Scan for the cell matching the given text and deliver its [X, Y] coordinate at center. 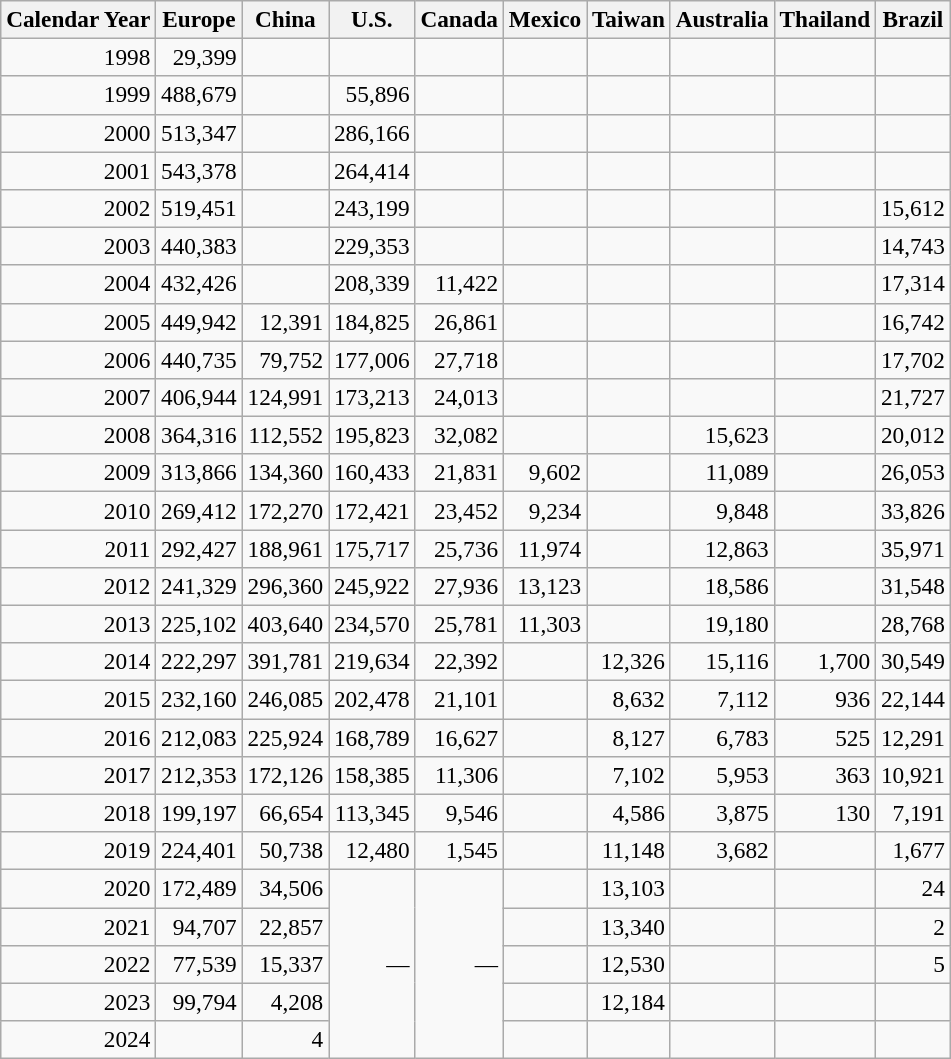
202,478 [372, 699]
21,831 [459, 473]
172,489 [199, 888]
9,602 [544, 473]
313,866 [199, 473]
12,391 [285, 322]
9,234 [544, 510]
11,148 [629, 850]
22,144 [912, 699]
158,385 [372, 775]
9,546 [459, 813]
2 [912, 926]
Canada [459, 19]
15,337 [285, 964]
77,539 [199, 964]
488,679 [199, 95]
432,426 [199, 284]
113,345 [372, 813]
525 [824, 737]
406,944 [199, 397]
363 [824, 775]
66,654 [285, 813]
79,752 [285, 359]
229,353 [372, 246]
195,823 [372, 435]
2021 [78, 926]
177,006 [372, 359]
12,530 [629, 964]
13,340 [629, 926]
Australia [722, 19]
2007 [78, 397]
2017 [78, 775]
99,794 [199, 1002]
286,166 [372, 133]
212,083 [199, 737]
16,627 [459, 737]
35,971 [912, 548]
2023 [78, 1002]
2005 [78, 322]
Brazil [912, 19]
2016 [78, 737]
3,682 [722, 850]
27,936 [459, 586]
241,329 [199, 586]
13,123 [544, 586]
2003 [78, 246]
219,634 [372, 662]
134,360 [285, 473]
28,768 [912, 624]
296,360 [285, 586]
11,422 [459, 284]
184,825 [372, 322]
519,451 [199, 208]
30,549 [912, 662]
364,316 [199, 435]
2024 [78, 1039]
50,738 [285, 850]
2009 [78, 473]
13,103 [629, 888]
440,735 [199, 359]
5 [912, 964]
208,339 [372, 284]
2012 [78, 586]
31,548 [912, 586]
245,922 [372, 586]
269,412 [199, 510]
11,306 [459, 775]
2000 [78, 133]
2014 [78, 662]
2006 [78, 359]
11,089 [722, 473]
8,127 [629, 737]
20,012 [912, 435]
15,623 [722, 435]
17,702 [912, 359]
112,552 [285, 435]
1,545 [459, 850]
25,781 [459, 624]
12,480 [372, 850]
16,742 [912, 322]
22,392 [459, 662]
124,991 [285, 397]
26,053 [912, 473]
224,401 [199, 850]
440,383 [199, 246]
12,326 [629, 662]
18,586 [722, 586]
130 [824, 813]
172,421 [372, 510]
5,953 [722, 775]
34,506 [285, 888]
Taiwan [629, 19]
264,414 [372, 170]
55,896 [372, 95]
26,861 [459, 322]
391,781 [285, 662]
1,700 [824, 662]
Thailand [824, 19]
14,743 [912, 246]
2018 [78, 813]
27,718 [459, 359]
2019 [78, 850]
29,399 [199, 57]
232,160 [199, 699]
199,197 [199, 813]
19,180 [722, 624]
2002 [78, 208]
212,353 [199, 775]
175,717 [372, 548]
32,082 [459, 435]
Calendar Year [78, 19]
21,101 [459, 699]
11,974 [544, 548]
Europe [199, 19]
10,921 [912, 775]
25,736 [459, 548]
2020 [78, 888]
292,427 [199, 548]
222,297 [199, 662]
1999 [78, 95]
225,924 [285, 737]
China [285, 19]
8,632 [629, 699]
12,291 [912, 737]
21,727 [912, 397]
11,303 [544, 624]
246,085 [285, 699]
6,783 [722, 737]
4,208 [285, 1002]
1,677 [912, 850]
2013 [78, 624]
513,347 [199, 133]
U.S. [372, 19]
4,586 [629, 813]
160,433 [372, 473]
188,961 [285, 548]
24,013 [459, 397]
7,102 [629, 775]
2001 [78, 170]
7,112 [722, 699]
234,570 [372, 624]
243,199 [372, 208]
7,191 [912, 813]
Mexico [544, 19]
94,707 [199, 926]
2011 [78, 548]
22,857 [285, 926]
23,452 [459, 510]
15,612 [912, 208]
1998 [78, 57]
449,942 [199, 322]
24 [912, 888]
172,270 [285, 510]
2010 [78, 510]
2008 [78, 435]
17,314 [912, 284]
15,116 [722, 662]
3,875 [722, 813]
12,863 [722, 548]
173,213 [372, 397]
2004 [78, 284]
12,184 [629, 1002]
9,848 [722, 510]
4 [285, 1039]
172,126 [285, 775]
168,789 [372, 737]
936 [824, 699]
225,102 [199, 624]
403,640 [285, 624]
543,378 [199, 170]
2015 [78, 699]
33,826 [912, 510]
2022 [78, 964]
